Identify which cell holds the provided text, then report its [x, y] central coordinate. 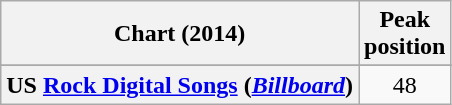
US Rock Digital Songs (Billboard) [180, 85]
Chart (2014) [180, 34]
Peakposition [405, 34]
48 [405, 85]
